Capture the cell that displays the provided text and extract its [x, y] central coordinate. 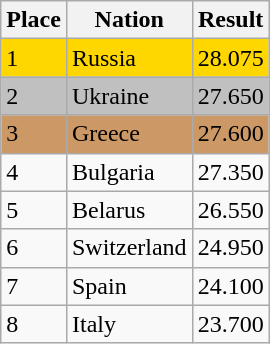
Bulgaria [129, 172]
Russia [129, 58]
27.350 [230, 172]
Place [34, 20]
2 [34, 96]
3 [34, 134]
Switzerland [129, 248]
7 [34, 286]
24.950 [230, 248]
8 [34, 324]
Greece [129, 134]
Belarus [129, 210]
Result [230, 20]
Spain [129, 286]
5 [34, 210]
27.600 [230, 134]
24.100 [230, 286]
28.075 [230, 58]
23.700 [230, 324]
6 [34, 248]
Nation [129, 20]
27.650 [230, 96]
Ukraine [129, 96]
4 [34, 172]
Italy [129, 324]
26.550 [230, 210]
1 [34, 58]
